Output the [X, Y] coordinate of the center of the cell containing the given text.  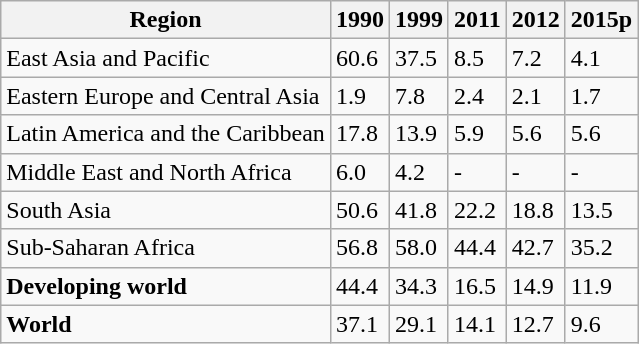
1990 [360, 20]
9.6 [601, 324]
Middle East and North Africa [166, 172]
Sub-Saharan Africa [166, 248]
South Asia [166, 210]
1.7 [601, 96]
17.8 [360, 134]
Latin America and the Caribbean [166, 134]
5.9 [477, 134]
18.8 [536, 210]
4.1 [601, 58]
1999 [418, 20]
8.5 [477, 58]
11.9 [601, 286]
2015p [601, 20]
7.2 [536, 58]
Region [166, 20]
2.1 [536, 96]
16.5 [477, 286]
2011 [477, 20]
Developing world [166, 286]
2012 [536, 20]
37.1 [360, 324]
35.2 [601, 248]
58.0 [418, 248]
34.3 [418, 286]
14.1 [477, 324]
4.2 [418, 172]
22.2 [477, 210]
12.7 [536, 324]
7.8 [418, 96]
56.8 [360, 248]
6.0 [360, 172]
41.8 [418, 210]
Eastern Europe and Central Asia [166, 96]
29.1 [418, 324]
42.7 [536, 248]
2.4 [477, 96]
East Asia and Pacific [166, 58]
14.9 [536, 286]
50.6 [360, 210]
1.9 [360, 96]
37.5 [418, 58]
World [166, 324]
13.5 [601, 210]
60.6 [360, 58]
13.9 [418, 134]
